Find where the given text appears and provide that cell's center as (X, Y) coordinate. 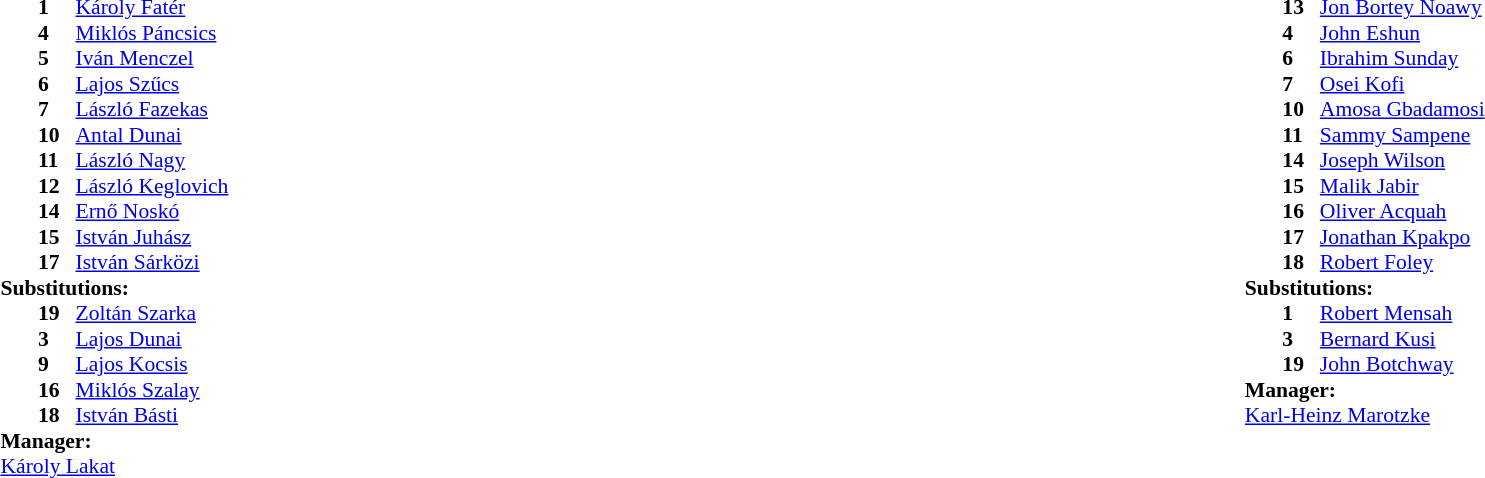
Oliver Acquah (1402, 211)
István Juhász (152, 237)
Lajos Dunai (152, 339)
Ernő Noskó (152, 211)
László Keglovich (152, 186)
László Fazekas (152, 109)
Zoltán Szarka (152, 313)
Bernard Kusi (1402, 339)
5 (57, 59)
Lajos Szűcs (152, 84)
Jonathan Kpakpo (1402, 237)
Robert Foley (1402, 263)
John Eshun (1402, 33)
1 (1301, 313)
Osei Kofi (1402, 84)
Malik Jabir (1402, 186)
Sammy Sampene (1402, 135)
István Básti (152, 415)
László Nagy (152, 161)
12 (57, 186)
Amosa Gbadamosi (1402, 109)
Karl-Heinz Marotzke (1365, 415)
Antal Dunai (152, 135)
Lajos Kocsis (152, 365)
Joseph Wilson (1402, 161)
Robert Mensah (1402, 313)
Miklós Szalay (152, 390)
István Sárközi (152, 263)
Iván Menczel (152, 59)
John Botchway (1402, 365)
9 (57, 365)
Ibrahim Sunday (1402, 59)
Miklós Páncsics (152, 33)
